Detect which cell encompasses the target text, then output its (X, Y) center coordinate. 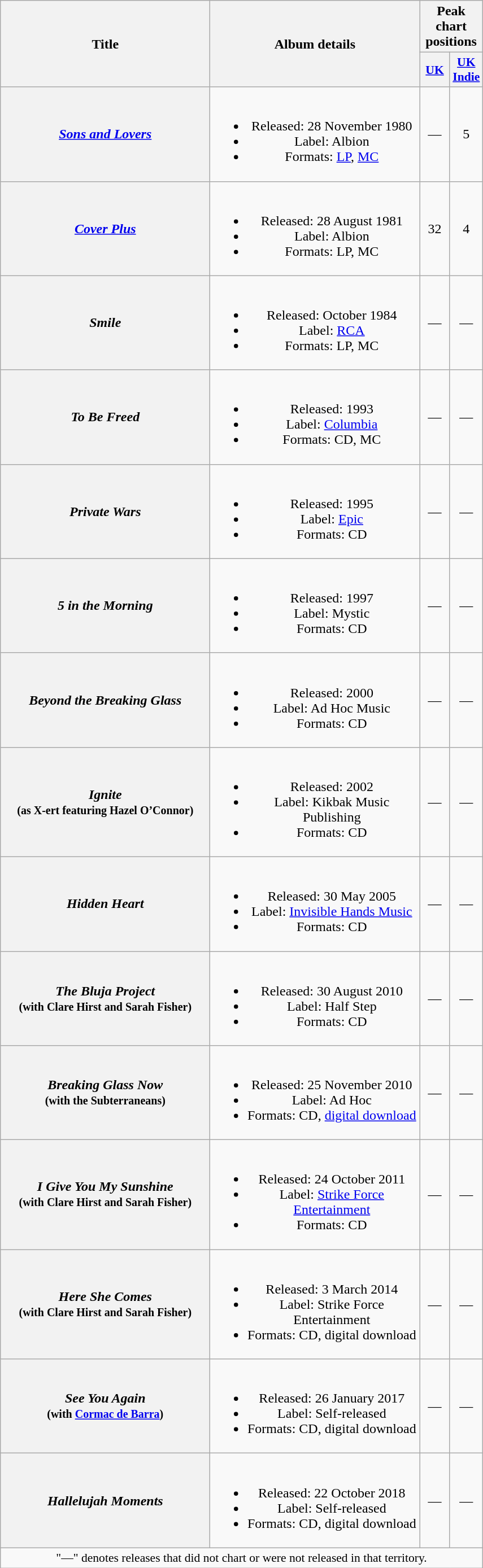
Released: 30 May 2005Label: Invisible Hands MusicFormats: CD (315, 903)
UK (435, 70)
Title (105, 44)
Here She Comes(with Clare Hirst and Sarah Fisher) (105, 1304)
Released: 24 October 2011Label: Strike Force EntertainmentFormats: CD (315, 1195)
UK Indie (466, 70)
See You Again(with Cormac de Barra) (105, 1406)
Hidden Heart (105, 903)
Released: 1995Label: EpicFormats: CD (315, 512)
32 (435, 228)
I Give You My Sunshine(with Clare Hirst and Sarah Fisher) (105, 1195)
Released: 3 March 2014Label: Strike Force EntertainmentFormats: CD, digital download (315, 1304)
5 (466, 134)
Private Wars (105, 512)
Released: 2002Label: Kikbak Music PublishingFormats: CD (315, 802)
Released: 1997Label: MysticFormats: CD (315, 605)
Released: 26 January 2017Label: Self-releasedFormats: CD, digital download (315, 1406)
Released: 2000Label: Ad Hoc MusicFormats: CD (315, 700)
Released: 22 October 2018Label: Self-releasedFormats: CD, digital download (315, 1501)
The Bluja Project(with Clare Hirst and Sarah Fisher) (105, 998)
To Be Freed (105, 417)
Released: 30 August 2010Label: Half StepFormats: CD (315, 998)
Peak chart positions (451, 27)
"—" denotes releases that did not chart or were not released in that territory. (242, 1558)
4 (466, 228)
Breaking Glass Now(with the Subterraneans) (105, 1093)
Smile (105, 323)
Released: October 1984Label: RCAFormats: LP, MC (315, 323)
Released: 25 November 2010Label: Ad HocFormats: CD, digital download (315, 1093)
Album details (315, 44)
Hallelujah Moments (105, 1501)
Released: 28 November 1980Label: AlbionFormats: LP, MC (315, 134)
Sons and Lovers (105, 134)
Beyond the Breaking Glass (105, 700)
Released: 28 August 1981Label: AlbionFormats: LP, MC (315, 228)
Cover Plus (105, 228)
5 in the Morning (105, 605)
Released: 1993Label: ColumbiaFormats: CD, MC (315, 417)
Ignite(as X-ert featuring Hazel O’Connor) (105, 802)
